Return [x, y] of the center of cell containing provided text 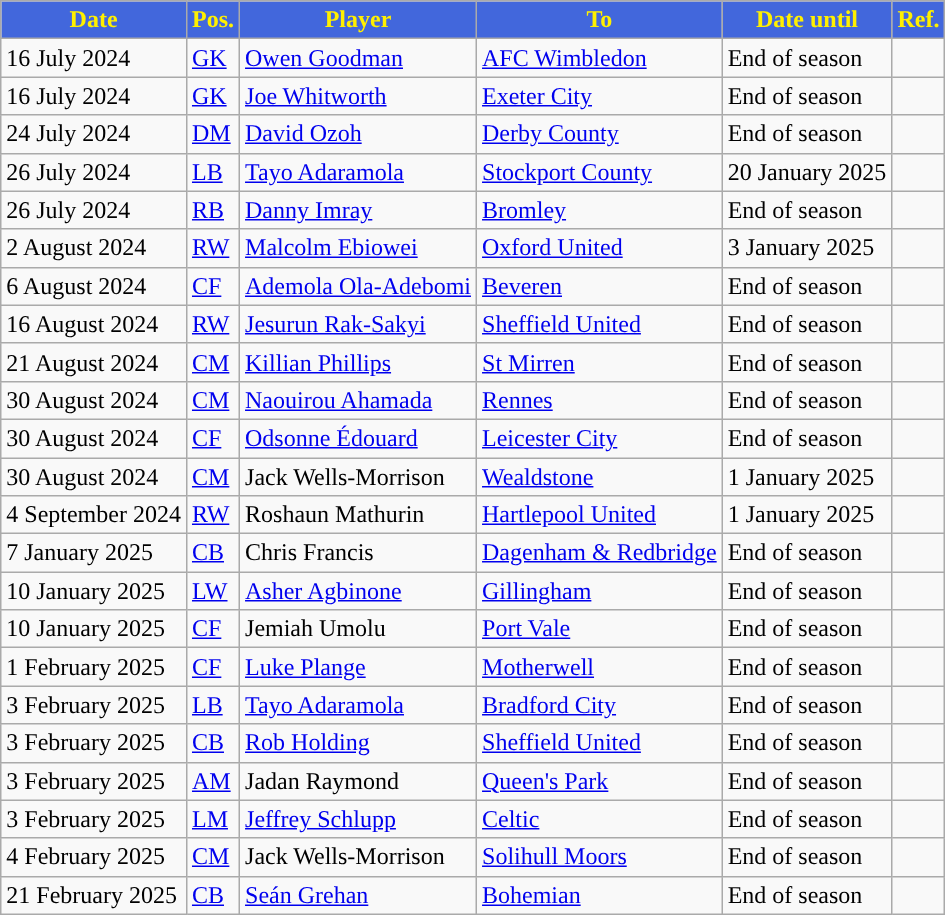
Player [358, 20]
6 August 2024 [94, 286]
Stockport County [600, 172]
Derby County [600, 134]
Pos. [212, 20]
Leicester City [600, 438]
Bromley [600, 210]
Naouirou Ahamada [358, 400]
Exeter City [600, 96]
Jeffrey Schlupp [358, 819]
Killian Phillips [358, 362]
16 August 2024 [94, 324]
Chris Francis [358, 553]
Jadan Raymond [358, 781]
Jemiah Umolu [358, 629]
Date until [807, 20]
21 February 2025 [94, 895]
Bohemian [600, 895]
Ref. [918, 20]
Seán Grehan [358, 895]
LM [212, 819]
21 August 2024 [94, 362]
St Mirren [600, 362]
4 September 2024 [94, 515]
Beveren [600, 286]
Solihull Moors [600, 857]
Malcolm Ebiowei [358, 248]
Odsonne Édouard [358, 438]
Hartlepool United [600, 515]
Roshaun Mathurin [358, 515]
3 January 2025 [807, 248]
RB [212, 210]
Jesurun Rak-Sakyi [358, 324]
2 August 2024 [94, 248]
Danny Imray [358, 210]
20 January 2025 [807, 172]
Gillingham [600, 591]
Wealdstone [600, 477]
DM [212, 134]
Bradford City [600, 705]
Luke Plange [358, 667]
Celtic [600, 819]
Owen Goodman [358, 58]
AM [212, 781]
Oxford United [600, 248]
Dagenham & Redbridge [600, 553]
Date [94, 20]
4 February 2025 [94, 857]
7 January 2025 [94, 553]
Rennes [600, 400]
1 February 2025 [94, 667]
Asher Agbinone [358, 591]
AFC Wimbledon [600, 58]
Joe Whitworth [358, 96]
Motherwell [600, 667]
David Ozoh [358, 134]
24 July 2024 [94, 134]
Rob Holding [358, 743]
Queen's Park [600, 781]
To [600, 20]
Port Vale [600, 629]
Ademola Ola-Adebomi [358, 286]
LW [212, 591]
